Return the [x, y] coordinate for the center point of the cell that contains the specified text.  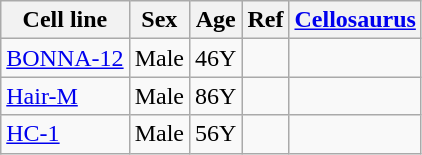
86Y [216, 96]
46Y [216, 58]
Cellosaurus [355, 20]
Sex [159, 20]
HC-1 [65, 134]
Hair-M [65, 96]
Age [216, 20]
BONNA-12 [65, 58]
56Y [216, 134]
Cell line [65, 20]
Ref [266, 20]
